Search for the cell housing the specified text and yield its (X, Y) center coordinate. 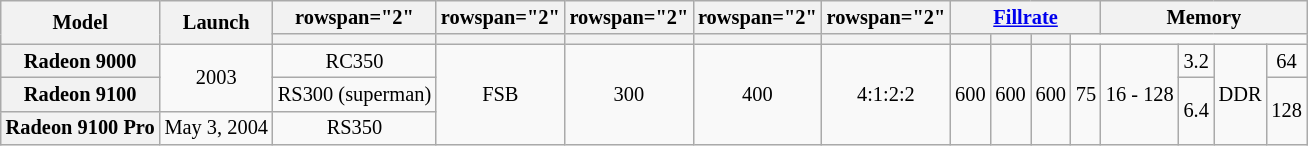
Model (80, 22)
16 - 128 (1140, 94)
Launch (216, 22)
RS300 (superman) (354, 94)
FSB (500, 94)
2003 (216, 78)
RS350 (354, 128)
64 (1286, 61)
6.4 (1196, 110)
RC350 (354, 61)
4:1:2:2 (886, 94)
Memory (1204, 17)
3.2 (1196, 61)
300 (630, 94)
Fillrate (1026, 17)
Radeon 9000 (80, 61)
May 3, 2004 (216, 128)
128 (1286, 110)
Radeon 9100 (80, 94)
400 (758, 94)
DDR (1240, 94)
Radeon 9100 Pro (80, 128)
75 (1086, 94)
